Extract the [x, y] coordinate from the center of the cell holding the provided text.  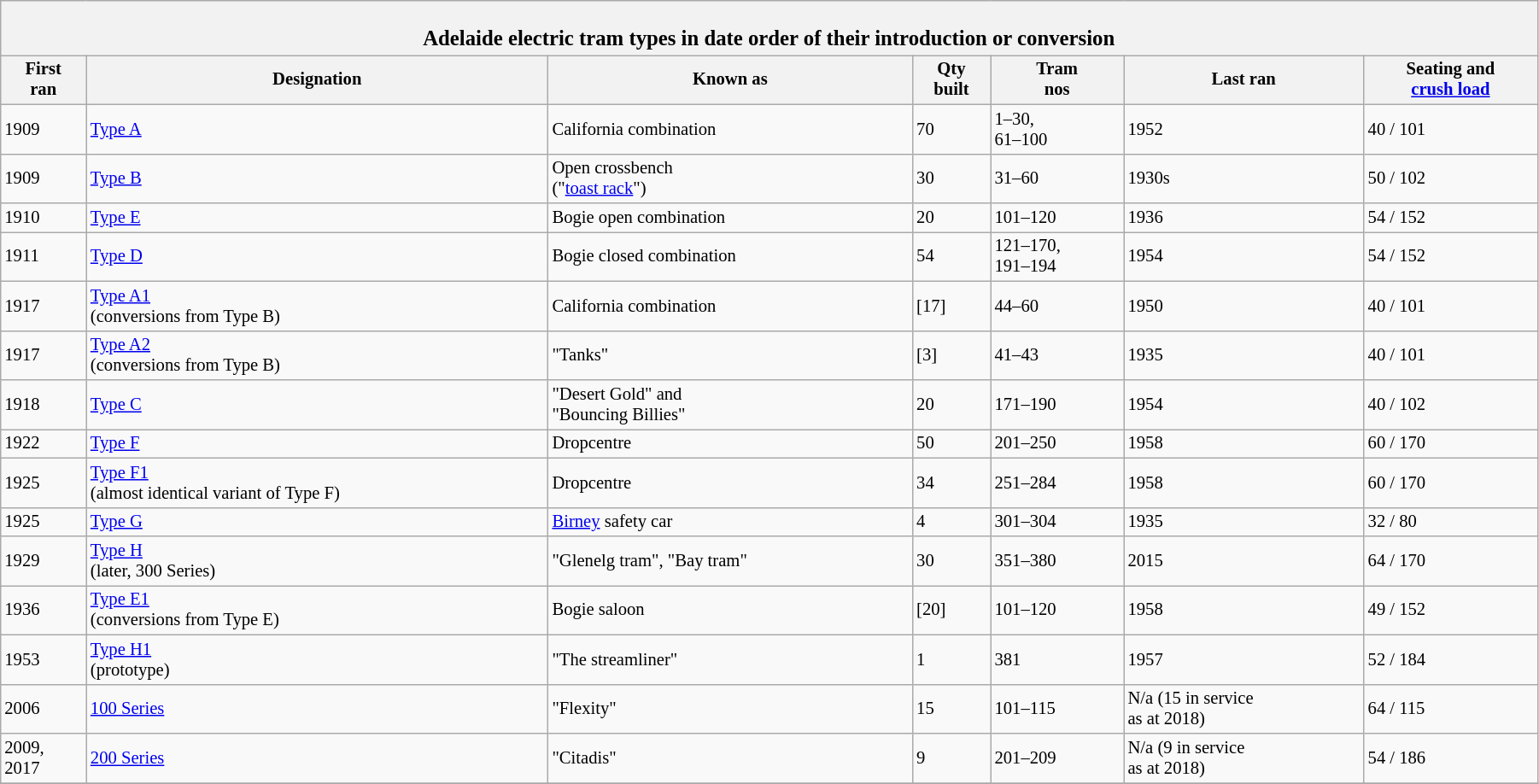
351–380 [1057, 561]
15 [951, 709]
100 Series [318, 709]
Tramnos [1057, 80]
Type A2(conversions from Type B) [318, 355]
251–284 [1057, 483]
1918 [43, 405]
121–170,191–194 [1057, 257]
Type F [318, 444]
1930s [1243, 178]
1910 [43, 218]
200 Series [318, 758]
"The streamliner" [731, 660]
Type D [318, 257]
49 / 152 [1450, 611]
50 [951, 444]
Qtybuilt [951, 80]
[17] [951, 307]
Birney safety car [731, 522]
1922 [43, 444]
201–209 [1057, 758]
1957 [1243, 660]
Type A1(conversions from Type B) [318, 307]
50 / 102 [1450, 178]
Seating andcrush load [1450, 80]
1953 [43, 660]
Adelaide electric tram types in date order of their introduction or conversion [769, 28]
2006 [43, 709]
"Flexity" [731, 709]
31–60 [1057, 178]
4 [951, 522]
Firstran [43, 80]
Type C [318, 405]
Designation [318, 80]
1 [951, 660]
171–190 [1057, 405]
"Citadis" [731, 758]
Type G [318, 522]
N/a (15 in serviceas at 2018) [1243, 709]
Type H1(prototype) [318, 660]
Bogie closed combination [731, 257]
52 / 184 [1450, 660]
Bogie saloon [731, 611]
Open crossbench("toast rack") [731, 178]
1952 [1243, 130]
9 [951, 758]
201–250 [1057, 444]
2015 [1243, 561]
Type E [318, 218]
381 [1057, 660]
70 [951, 130]
Last ran [1243, 80]
Type E1(conversions from Type E) [318, 611]
1950 [1243, 307]
54 / 186 [1450, 758]
101–115 [1057, 709]
34 [951, 483]
N/a (9 in serviceas at 2018) [1243, 758]
1–30,61–100 [1057, 130]
32 / 80 [1450, 522]
"Glenelg tram", "Bay tram" [731, 561]
2009,2017 [43, 758]
Known as [731, 80]
Type A [318, 130]
40 / 102 [1450, 405]
1911 [43, 257]
64 / 115 [1450, 709]
64 / 170 [1450, 561]
301–304 [1057, 522]
"Desert Gold" and"Bouncing Billies" [731, 405]
44–60 [1057, 307]
Type F1(almost identical variant of Type F) [318, 483]
[20] [951, 611]
Type H(later, 300 Series) [318, 561]
41–43 [1057, 355]
"Tanks" [731, 355]
Type B [318, 178]
54 [951, 257]
1929 [43, 561]
Bogie open combination [731, 218]
[3] [951, 355]
